Extract the (X, Y) coordinate from the center of the cell holding the provided text.  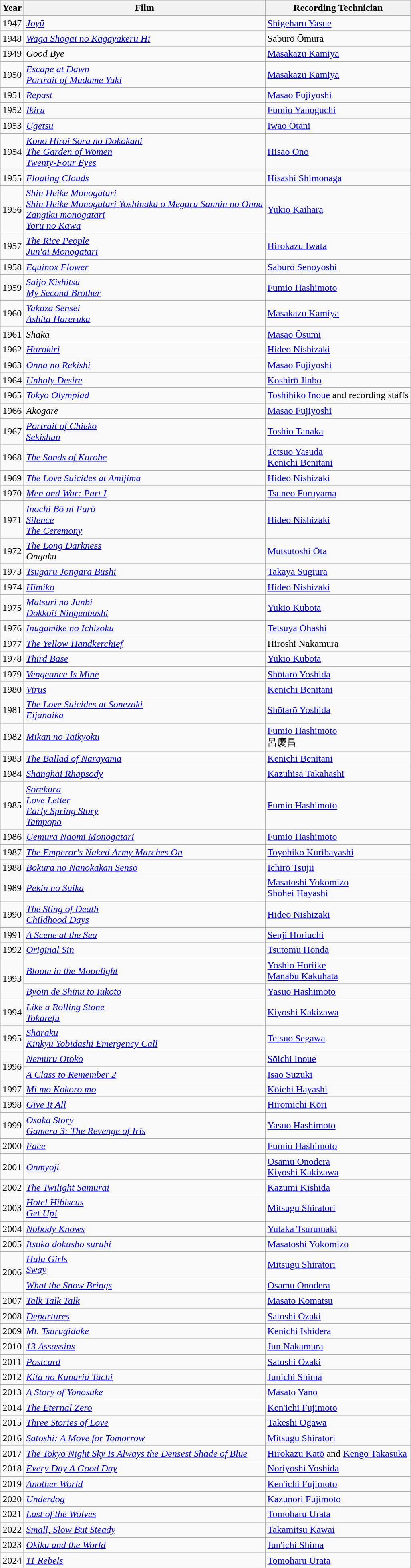
Tetsuo YasudaKenichi Benitani (338, 457)
2022 (12, 1530)
Shin Heike MonogatariShin Heike Monogatari Yoshinaka o Meguru Sannin no OnnaZangiku monogatariYoru no Kawa (145, 209)
Okiku and the World (145, 1545)
Mt. Tsurugidake (145, 1331)
Bloom in the Moonlight (145, 970)
2007 (12, 1301)
Joyū (145, 23)
The Tokyo Night Sky Is Always the Densest Shade of Blue (145, 1453)
Tetsuo Segawa (338, 1038)
2016 (12, 1438)
1963 (12, 365)
Yukio Kaihara (338, 209)
What the Snow Brings (145, 1285)
Ugetsu (145, 126)
1951 (12, 95)
Harakiri (145, 350)
Toshio Tanaka (338, 432)
Kazuhisa Takahashi (338, 774)
SorekaraLove LetterEarly Spring StoryTampopo (145, 805)
Men and War: Part I (145, 493)
Toshihiko Inoue and recording staffs (338, 395)
Ichirō Tsujii (338, 867)
The Long DarknessOngaku (145, 551)
1974 (12, 587)
Yakuza SenseiAshita Hareruka (145, 314)
Osamu Onodera (338, 1285)
The Twilight Samurai (145, 1187)
2024 (12, 1560)
The Emperor's Naked Army Marches On (145, 852)
Waga Shōgai no Kagayakeru Hi (145, 38)
1960 (12, 314)
Sōichi Inoue (338, 1059)
Uemura Naomi Monogatari (145, 837)
Yoshio HoriikeManabu Kakuhata (338, 970)
Third Base (145, 659)
Onna no Rekishi (145, 365)
1973 (12, 571)
Kiyoshi Kakizawa (338, 1012)
Satoshi: A Move for Tomorrow (145, 1438)
Mi mo Kokoro mo (145, 1090)
Kono Hiroi Sora no DokokaniThe Garden of WomenTwenty-Four Eyes (145, 152)
1989 (12, 888)
Himiko (145, 587)
The Eternal Zero (145, 1408)
1961 (12, 334)
1993 (12, 978)
Kita no Kanaria Tachi (145, 1377)
Saijo KishitsuMy Second Brother (145, 288)
1952 (12, 110)
Takeshi Ogawa (338, 1423)
2013 (12, 1392)
Byōin de Shinu to Iukoto (145, 991)
Film (145, 8)
1976 (12, 628)
Give It All (145, 1105)
Takamitsu Kawai (338, 1530)
1958 (12, 267)
2014 (12, 1408)
Equinox Flower (145, 267)
Tsugaru Jongara Bushi (145, 571)
2019 (12, 1484)
1969 (12, 478)
Masatoshi Yokomizo (338, 1244)
Iwao Ōtani (338, 126)
A Class to Remember 2 (145, 1074)
Three Stories of Love (145, 1423)
1962 (12, 350)
Ikiru (145, 110)
Postcard (145, 1361)
1990 (12, 914)
1959 (12, 288)
2011 (12, 1361)
1983 (12, 759)
2015 (12, 1423)
Hiroshi Nakamura (338, 644)
1979 (12, 674)
Noriyoshi Yoshida (338, 1469)
1978 (12, 659)
Inugamike no Ichizoku (145, 628)
2023 (12, 1545)
1987 (12, 852)
A Scene at the Sea (145, 935)
Akogare (145, 411)
1996 (12, 1066)
1972 (12, 551)
Last of the Wolves (145, 1514)
The Rice PeopleJun'ai Monogatari (145, 246)
A Story of Yonosuke (145, 1392)
Mikan no Taikyoku (145, 737)
Yutaka Tsurumaki (338, 1229)
1968 (12, 457)
The Sands of Kurobe (145, 457)
1992 (12, 950)
Tsutomu Honda (338, 950)
Good Bye (145, 54)
Kenichi Ishidera (338, 1331)
2020 (12, 1499)
The Ballad of Narayama (145, 759)
Osaka StoryGamera 3: The Revenge of Iris (145, 1125)
2005 (12, 1244)
Matsuri no JunbiDokkoi! Ningenbushi (145, 608)
Hirokazu Iwata (338, 246)
Inochi Bō ni FurōSilenceThe Ceremony (145, 519)
Year (12, 8)
Hirokazu Katō and Kengo Takasuka (338, 1453)
Senji Horiuchi (338, 935)
Recording Technician (338, 8)
Portrait of ChiekoSekishun (145, 432)
Shanghai Rhapsody (145, 774)
1985 (12, 805)
Like a Rolling StoneTokarefu (145, 1012)
Hisao Ōno (338, 152)
Original Sin (145, 950)
2012 (12, 1377)
1984 (12, 774)
Toyohiko Kuribayashi (338, 852)
1988 (12, 867)
Shaka (145, 334)
1964 (12, 380)
Takaya Sugiura (338, 571)
Itsuka dokusho suruhi (145, 1244)
Kōichi Hayashi (338, 1090)
The Sting of DeathChildhood Days (145, 914)
1954 (12, 152)
Koshirō Jinbo (338, 380)
1953 (12, 126)
1986 (12, 837)
Virus (145, 689)
2000 (12, 1146)
1967 (12, 432)
Masato Yano (338, 1392)
The Yellow Handkerchief (145, 644)
Escape at DawnPortrait of Madame Yuki (145, 75)
Repast (145, 95)
2004 (12, 1229)
Mutsutoshi Ōta (338, 551)
2002 (12, 1187)
Kazunori Fujimoto (338, 1499)
2018 (12, 1469)
1999 (12, 1125)
1997 (12, 1090)
Bokura no Nanokakan Sensō (145, 867)
1955 (12, 178)
Hotel HibiscusGet Up! (145, 1208)
Tsuneo Furuyama (338, 493)
Tetsuya Ōhashi (338, 628)
13 Assassins (145, 1346)
11 Rebels (145, 1560)
Nemuru Otoko (145, 1059)
Saburō Senoyoshi (338, 267)
1956 (12, 209)
Unholy Desire (145, 380)
Isao Suzuki (338, 1074)
Small, Slow But Steady (145, 1530)
2010 (12, 1346)
Onmyoji (145, 1167)
Hisashi Shimonaga (338, 178)
1970 (12, 493)
1977 (12, 644)
Kazumi Kishida (338, 1187)
2009 (12, 1331)
1949 (12, 54)
1980 (12, 689)
Shigeharu Yasue (338, 23)
Fumio Hashimoto呂慶昌 (338, 737)
1966 (12, 411)
Underdog (145, 1499)
Face (145, 1146)
2003 (12, 1208)
1994 (12, 1012)
2008 (12, 1316)
Hula GirlsSway (145, 1265)
Departures (145, 1316)
Osamu OnoderaKiyoshi Kakizawa (338, 1167)
Every Day A Good Day (145, 1469)
Junichi Shima (338, 1377)
1965 (12, 395)
Hiromichi Kōri (338, 1105)
Pekin no Suika (145, 888)
2017 (12, 1453)
Masatoshi YokomizoShōhei Hayashi (338, 888)
1950 (12, 75)
SharakuKinkyū Yobidashi Emergency Call (145, 1038)
Nobody Knows (145, 1229)
1998 (12, 1105)
1971 (12, 519)
1991 (12, 935)
Floating Clouds (145, 178)
Masato Komatsu (338, 1301)
Fumio Yanoguchi (338, 110)
1982 (12, 737)
2001 (12, 1167)
1947 (12, 23)
1995 (12, 1038)
1948 (12, 38)
Saburō Ōmura (338, 38)
1975 (12, 608)
The Love Suicides at Amijima (145, 478)
Talk Talk Talk (145, 1301)
2006 (12, 1272)
The Love Suicides at SonezakiEijanaika (145, 710)
1981 (12, 710)
Another World (145, 1484)
2021 (12, 1514)
Jun'ichi Shima (338, 1545)
Jun Nakamura (338, 1346)
Masao Ōsumi (338, 334)
Vengeance Is Mine (145, 674)
Tokyo Olympiad (145, 395)
1957 (12, 246)
